Return [x, y] of the center of cell containing provided text 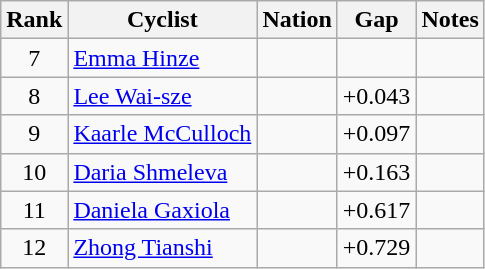
10 [34, 172]
+0.617 [376, 210]
Gap [376, 20]
Daniela Gaxiola [162, 210]
7 [34, 58]
11 [34, 210]
Daria Shmeleva [162, 172]
Nation [297, 20]
Kaarle McCulloch [162, 134]
Rank [34, 20]
+0.163 [376, 172]
+0.043 [376, 96]
9 [34, 134]
Zhong Tianshi [162, 248]
Cyclist [162, 20]
Emma Hinze [162, 58]
+0.729 [376, 248]
Notes [450, 20]
12 [34, 248]
Lee Wai-sze [162, 96]
8 [34, 96]
+0.097 [376, 134]
